From the cell containing the given text, extract its center point as (X, Y) coordinate. 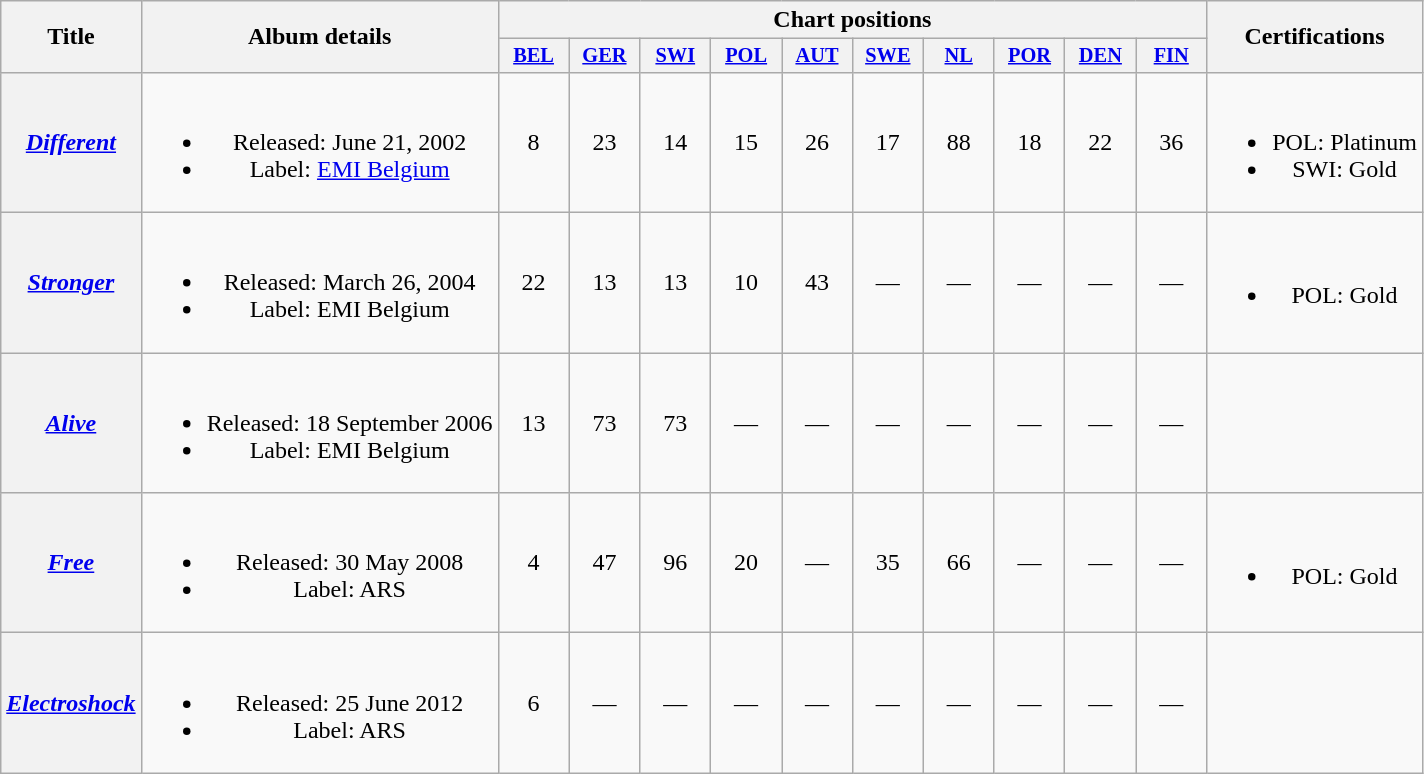
35 (888, 563)
GER (604, 56)
FIN (1172, 56)
23 (604, 142)
43 (818, 283)
8 (534, 142)
26 (818, 142)
Released: 18 September 2006Label: EMI Belgium (320, 423)
Different (71, 142)
88 (958, 142)
Released: March 26, 2004Label: EMI Belgium (320, 283)
Released: June 21, 2002Label: EMI Belgium (320, 142)
20 (746, 563)
POL: PlatinumSWI: Gold (1315, 142)
POR (1030, 56)
17 (888, 142)
36 (1172, 142)
4 (534, 563)
Certifications (1315, 37)
10 (746, 283)
6 (534, 703)
Free (71, 563)
NL (958, 56)
BEL (534, 56)
Electroshock (71, 703)
96 (676, 563)
Album details (320, 37)
15 (746, 142)
AUT (818, 56)
18 (1030, 142)
POL (746, 56)
Title (71, 37)
SWI (676, 56)
SWE (888, 56)
66 (958, 563)
47 (604, 563)
Released: 30 May 2008Label: ARS (320, 563)
DEN (1100, 56)
Chart positions (852, 20)
14 (676, 142)
Released: 25 June 2012Label: ARS (320, 703)
Alive (71, 423)
Stronger (71, 283)
